For the text-containing cell, return its midpoint in (X, Y) coordinate format. 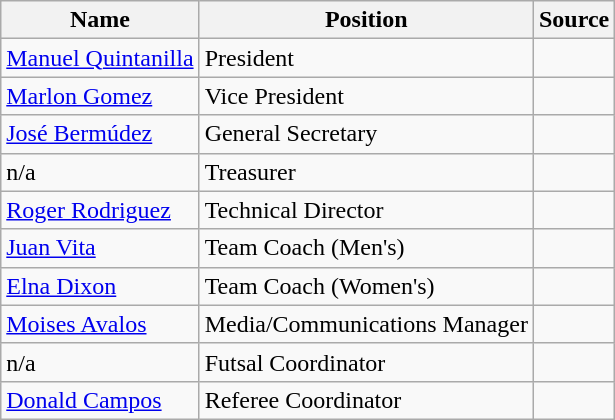
Elna Dixon (100, 286)
President (366, 58)
General Secretary (366, 134)
Vice President (366, 96)
Team Coach (Men's) (366, 248)
Donald Campos (100, 400)
Name (100, 20)
Referee Coordinator (366, 400)
Roger Rodriguez (100, 210)
Media/Communications Manager (366, 324)
Moises Avalos (100, 324)
Team Coach (Women's) (366, 286)
Marlon Gomez (100, 96)
Futsal Coordinator (366, 362)
Treasurer (366, 172)
Position (366, 20)
Manuel Quintanilla (100, 58)
Source (574, 20)
José Bermúdez (100, 134)
Juan Vita (100, 248)
Technical Director (366, 210)
